Search for the cell housing the specified text and yield its (X, Y) center coordinate. 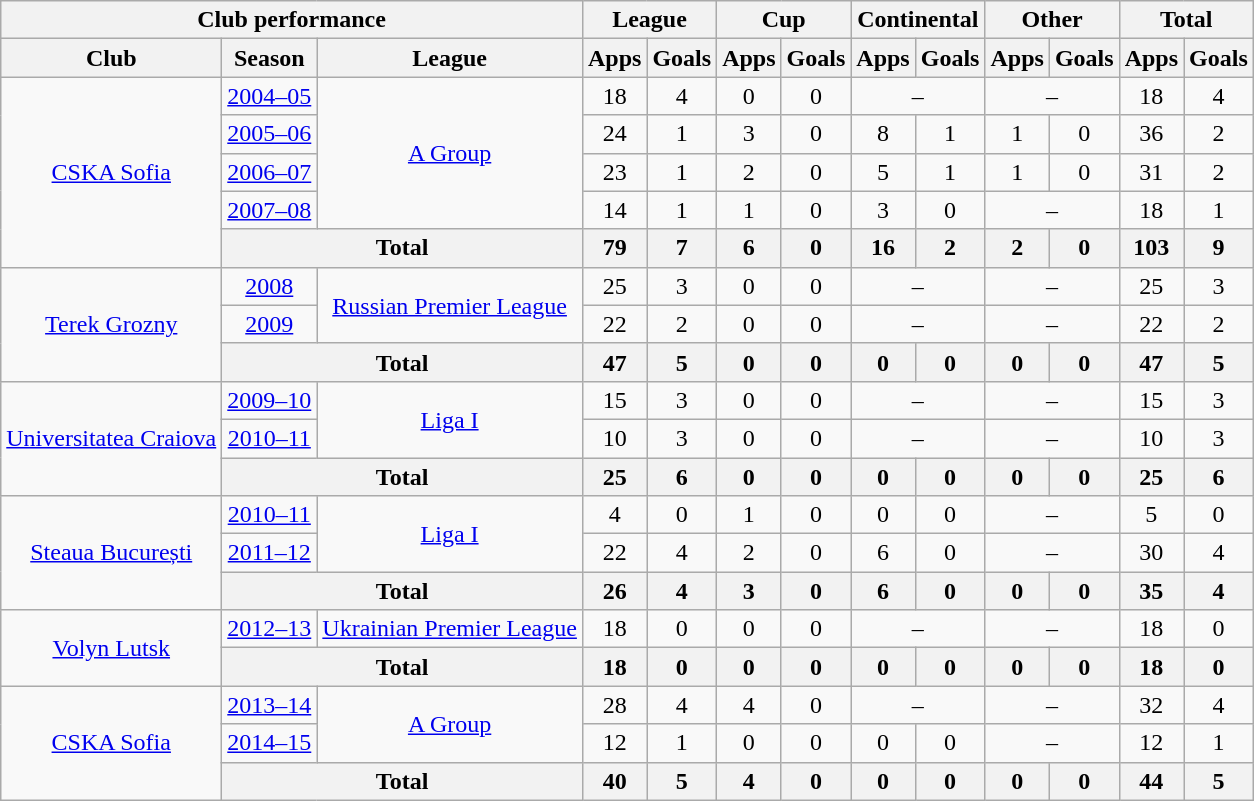
9 (1219, 248)
79 (614, 248)
Universitatea Craiova (112, 438)
23 (614, 172)
2004–05 (270, 96)
Club performance (292, 20)
36 (1151, 134)
31 (1151, 172)
7 (682, 248)
2007–08 (270, 210)
8 (883, 134)
30 (1151, 553)
2009 (270, 324)
Volyn Lutsk (112, 648)
2011–12 (270, 553)
2014–15 (270, 743)
2008 (270, 286)
2005–06 (270, 134)
Continental (918, 20)
Steaua București (112, 553)
2012–13 (270, 629)
32 (1151, 705)
Season (270, 58)
28 (614, 705)
2013–14 (270, 705)
Ukrainian Premier League (450, 629)
24 (614, 134)
14 (614, 210)
Cup (784, 20)
2006–07 (270, 172)
2009–10 (270, 400)
Terek Grozny (112, 324)
35 (1151, 591)
Other (1052, 20)
16 (883, 248)
40 (614, 781)
Russian Premier League (450, 305)
103 (1151, 248)
Club (112, 58)
44 (1151, 781)
26 (614, 591)
